For the text-containing cell, return its midpoint in (x, y) coordinate format. 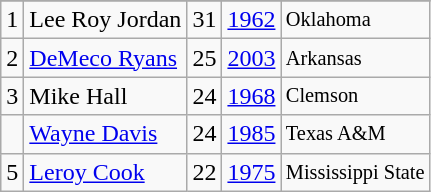
1975 (252, 172)
Leroy Cook (106, 172)
Clemson (355, 96)
5 (12, 172)
2 (12, 58)
DeMeco Ryans (106, 58)
1 (12, 20)
Lee Roy Jordan (106, 20)
22 (204, 172)
Mississippi State (355, 172)
2003 (252, 58)
3 (12, 96)
1985 (252, 134)
31 (204, 20)
25 (204, 58)
1962 (252, 20)
Mike Hall (106, 96)
Oklahoma (355, 20)
1968 (252, 96)
Wayne Davis (106, 134)
Arkansas (355, 58)
Texas A&M (355, 134)
